Locate the cell with the specified text and output its [X, Y] center coordinate. 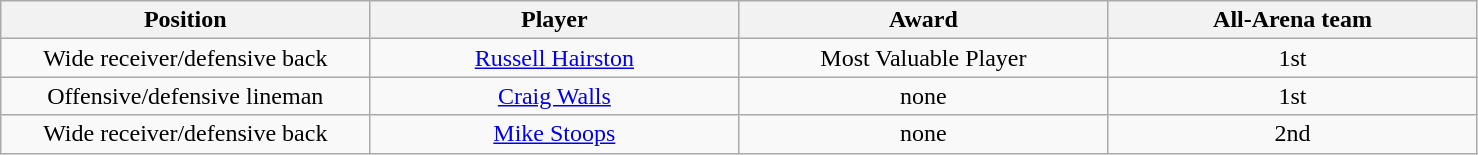
Mike Stoops [554, 134]
Russell Hairston [554, 58]
Offensive/defensive lineman [186, 96]
Craig Walls [554, 96]
2nd [1292, 134]
Player [554, 20]
Most Valuable Player [924, 58]
Award [924, 20]
All-Arena team [1292, 20]
Position [186, 20]
